Provide the (X, Y) coordinate of the cell's center where the given text is located.  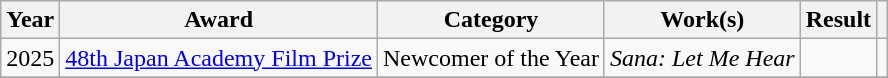
48th Japan Academy Film Prize (219, 58)
Category (490, 20)
2025 (30, 58)
Year (30, 20)
Sana: Let Me Hear (702, 58)
Work(s) (702, 20)
Newcomer of the Year (490, 58)
Award (219, 20)
Result (838, 20)
